Pinpoint the cell where the given text exists, returning its [X, Y] midpoint coordinate. 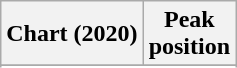
Chart (2020) [72, 34]
Peakposition [189, 34]
